Determine the (X, Y) coordinate at the center of the cell enclosing the given text.  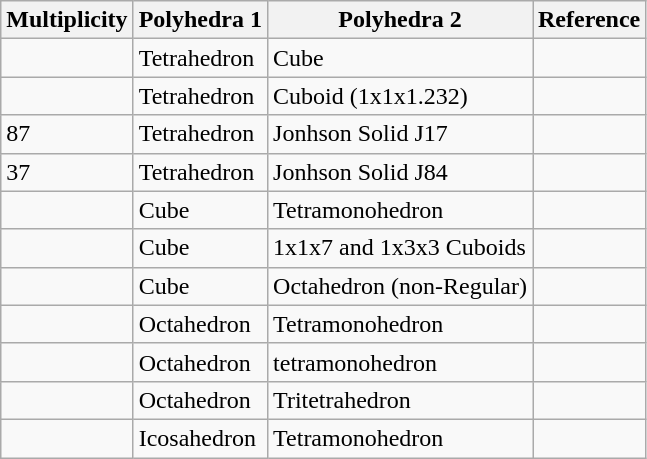
Jonhson Solid J17 (400, 134)
Cuboid (1x1x1.232) (400, 96)
1x1x7 and 1x3x3 Cuboids (400, 248)
87 (67, 134)
Octahedron (non-Regular) (400, 286)
Multiplicity (67, 20)
Polyhedra 1 (200, 20)
Polyhedra 2 (400, 20)
37 (67, 172)
Reference (588, 20)
Jonhson Solid J84 (400, 172)
Icosahedron (200, 438)
tetramonohedron (400, 362)
Tritetrahedron (400, 400)
